Return [x, y] of the center of cell containing provided text 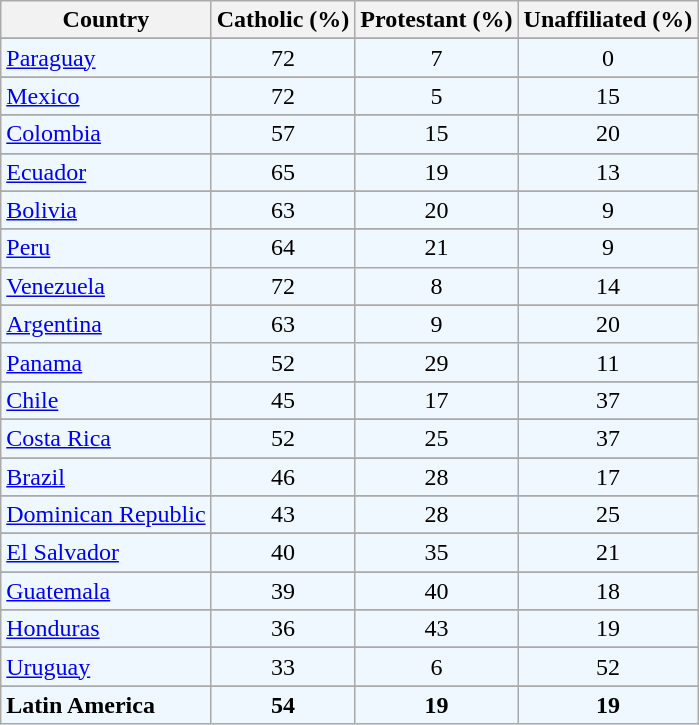
Mexico [106, 96]
65 [283, 172]
Unaffiliated (%) [608, 20]
Brazil [106, 477]
33 [283, 667]
6 [436, 667]
35 [436, 553]
Venezuela [106, 286]
36 [283, 629]
Panama [106, 362]
14 [608, 286]
Honduras [106, 629]
64 [283, 248]
Uruguay [106, 667]
Guatemala [106, 591]
18 [608, 591]
46 [283, 477]
Paraguay [106, 58]
Dominican Republic [106, 515]
Country [106, 20]
0 [608, 58]
Ecuador [106, 172]
Latin America [106, 705]
El Salvador [106, 553]
Colombia [106, 134]
Peru [106, 248]
11 [608, 362]
7 [436, 58]
Bolivia [106, 210]
39 [283, 591]
29 [436, 362]
Costa Rica [106, 438]
Chile [106, 400]
Protestant (%) [436, 20]
8 [436, 286]
13 [608, 172]
Argentina [106, 324]
Catholic (%) [283, 20]
54 [283, 705]
45 [283, 400]
57 [283, 134]
5 [436, 96]
